Extract the [x, y] coordinate from the center of the cell holding the provided text.  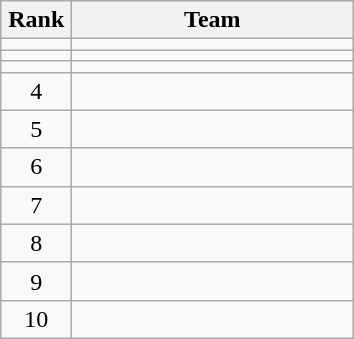
4 [36, 91]
8 [36, 243]
5 [36, 129]
6 [36, 167]
7 [36, 205]
9 [36, 281]
Team [212, 20]
10 [36, 319]
Rank [36, 20]
